Scan for the cell matching the given text and deliver its [x, y] coordinate at center. 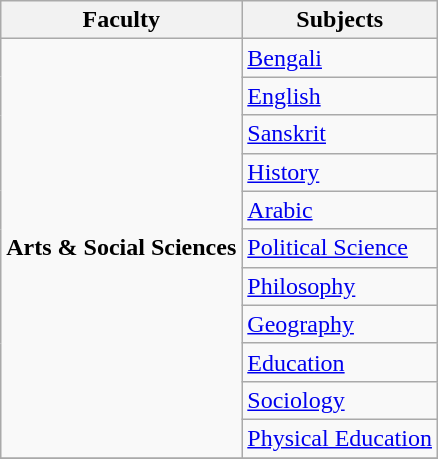
Arabic [340, 210]
Arts & Social Sciences [122, 248]
Political Science [340, 248]
Sociology [340, 400]
History [340, 172]
Physical Education [340, 438]
Subjects [340, 20]
Geography [340, 324]
Education [340, 362]
Philosophy [340, 286]
Sanskrit [340, 134]
Bengali [340, 58]
English [340, 96]
Faculty [122, 20]
